Detect which cell encompasses the target text, then output its (x, y) center coordinate. 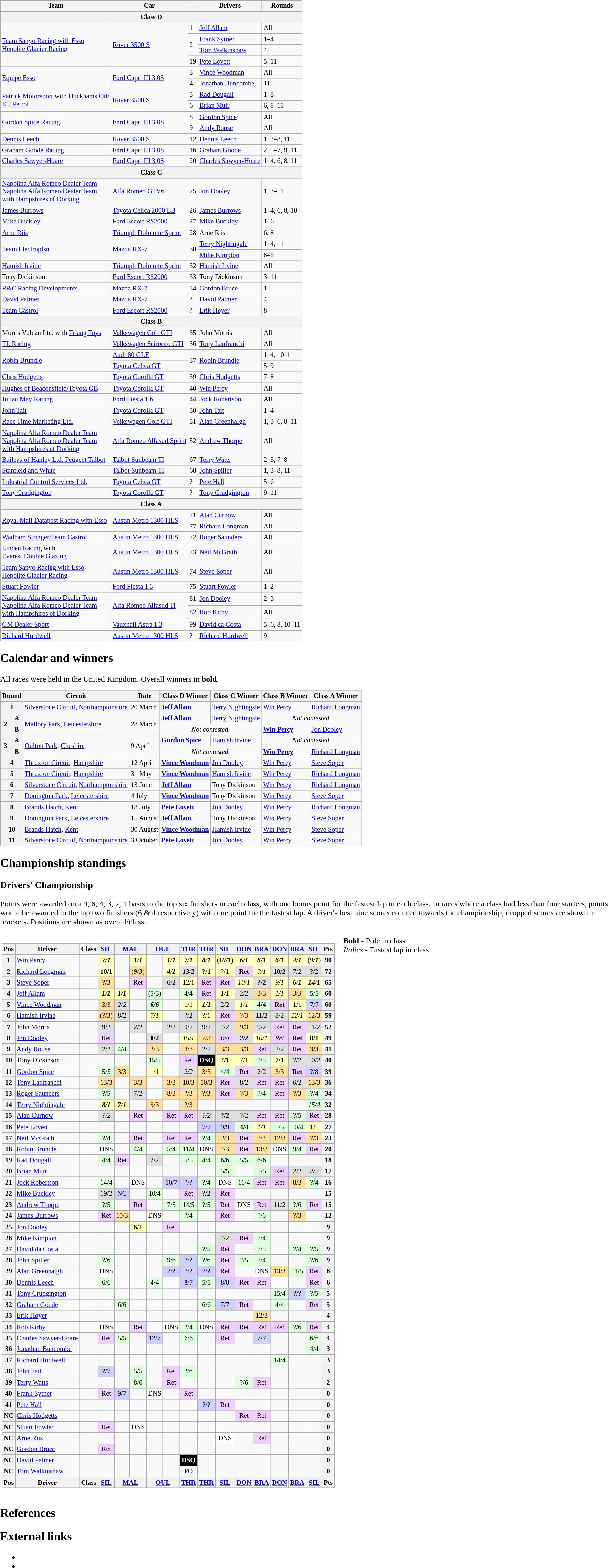
Mallory Park, Leicestershire (76, 724)
Class C Winner (236, 696)
59 (328, 1016)
TL Racing (55, 344)
Team Electroplsn (55, 250)
Circuit (76, 696)
65 (328, 983)
22 (9, 1194)
Team (55, 6)
Ford Fiesta 1.3 (149, 587)
8/8 (225, 1282)
Alfa Romeo Alfasud Ti (149, 606)
9/1 (279, 983)
38 (9, 1372)
Equipe Esso (55, 78)
2–3 (282, 599)
9–11 (282, 493)
5–6 (282, 482)
74 (193, 571)
31 (9, 1294)
14/5 (188, 1205)
15/1 (188, 1038)
GM Dealer Sport (55, 625)
49 (328, 1038)
77 (193, 527)
Linden Racing withEverest Double Glazing (55, 553)
Race Time Marketing Ltd. (55, 422)
Drivers (230, 6)
1–4, 10–11 (282, 355)
Patrick Motorsport with Duckhams Oil/ICI Petrol (55, 100)
1–4, 6, 8, 11 (282, 161)
51 (193, 422)
50 (193, 411)
9/4 (297, 1149)
PO (188, 1472)
12 April (145, 763)
R&C Racing Developments (55, 288)
Car (149, 6)
Morris Vulcan Ltd. with Triang Toys (55, 333)
7/5 (171, 1205)
Ford Fiesta 1.6 (149, 399)
Class B (151, 322)
7–8 (282, 377)
Class A Winner (335, 696)
15/5 (154, 1060)
6–8 (282, 255)
15 August (145, 818)
?/7 (106, 1372)
12/7 (154, 1338)
20 March (145, 707)
13/2 (188, 971)
1, 3–6, 8–11 (282, 422)
1–8 (282, 95)
Round (12, 696)
9 April (145, 746)
Toyota Celica 2000 LB (149, 211)
Class D (151, 17)
Royal Mail Datapost Racing with Esso (55, 521)
99 (193, 625)
Alfa Romeo GTV6 (149, 191)
8/6 (138, 1382)
67 (193, 460)
Audi 80 GLE (149, 355)
Class B Winner (286, 696)
3–11 (282, 277)
75 (193, 587)
19/2 (106, 1194)
2–3, 7–8 (282, 460)
6, 8–11 (282, 106)
1–6 (282, 222)
(10/1) (225, 960)
90 (328, 960)
14/1 (314, 983)
71 (193, 515)
13 (9, 1094)
5–11 (282, 61)
Class D Winner (186, 696)
1–2 (282, 587)
6, 8 (282, 233)
Class C (151, 172)
Rounds (282, 6)
3 October (145, 840)
29 (9, 1272)
Alfa Romeo Alfasud Sprint (149, 441)
13 June (145, 785)
4 July (145, 796)
8/7 (188, 1282)
14 (9, 1105)
11/5 (297, 1272)
Graham Goode Racing (55, 150)
Baileys of Hanley Ltd. Peugeot Talbot (55, 460)
Date (145, 696)
Wadham Stringer/Team Castrol (55, 537)
Gordon Spice Racing (55, 122)
Oulton Park, Cheshire (76, 746)
5–6, 8, 10–11 (282, 625)
1, 3–11 (282, 191)
21 (9, 1183)
(5/5) (154, 994)
Vauxhall Astra 1.3 (149, 625)
1–4, 6, 8, 10 (282, 211)
Julian May Racing (55, 399)
9/6 (171, 1260)
Team Castrol (55, 311)
Class A (151, 504)
?/8 (314, 1072)
1–4, 11 (282, 244)
Bold - Pole in class Italics - Fastest lap in class (386, 1211)
Industrial Control Services Ltd. (55, 482)
Hughes of Beaconsfield/Toyota GB (55, 388)
18 July (145, 807)
9/9 (225, 1127)
73 (193, 553)
30 August (145, 830)
9/7 (122, 1394)
81 (193, 599)
5–9 (282, 366)
28 March (145, 724)
(9/1) (314, 960)
68 (193, 471)
5/4 (171, 1149)
Volkswagen Scirocco GTI (149, 344)
(?/3) (106, 1016)
2, 5–7, 9, 11 (282, 150)
24 (9, 1216)
31 May (145, 774)
44 (193, 399)
Stanfield and White (55, 471)
82 (193, 613)
(9/3) (138, 971)
10/7 (171, 1183)
